Capture the cell that displays the provided text and extract its [X, Y] central coordinate. 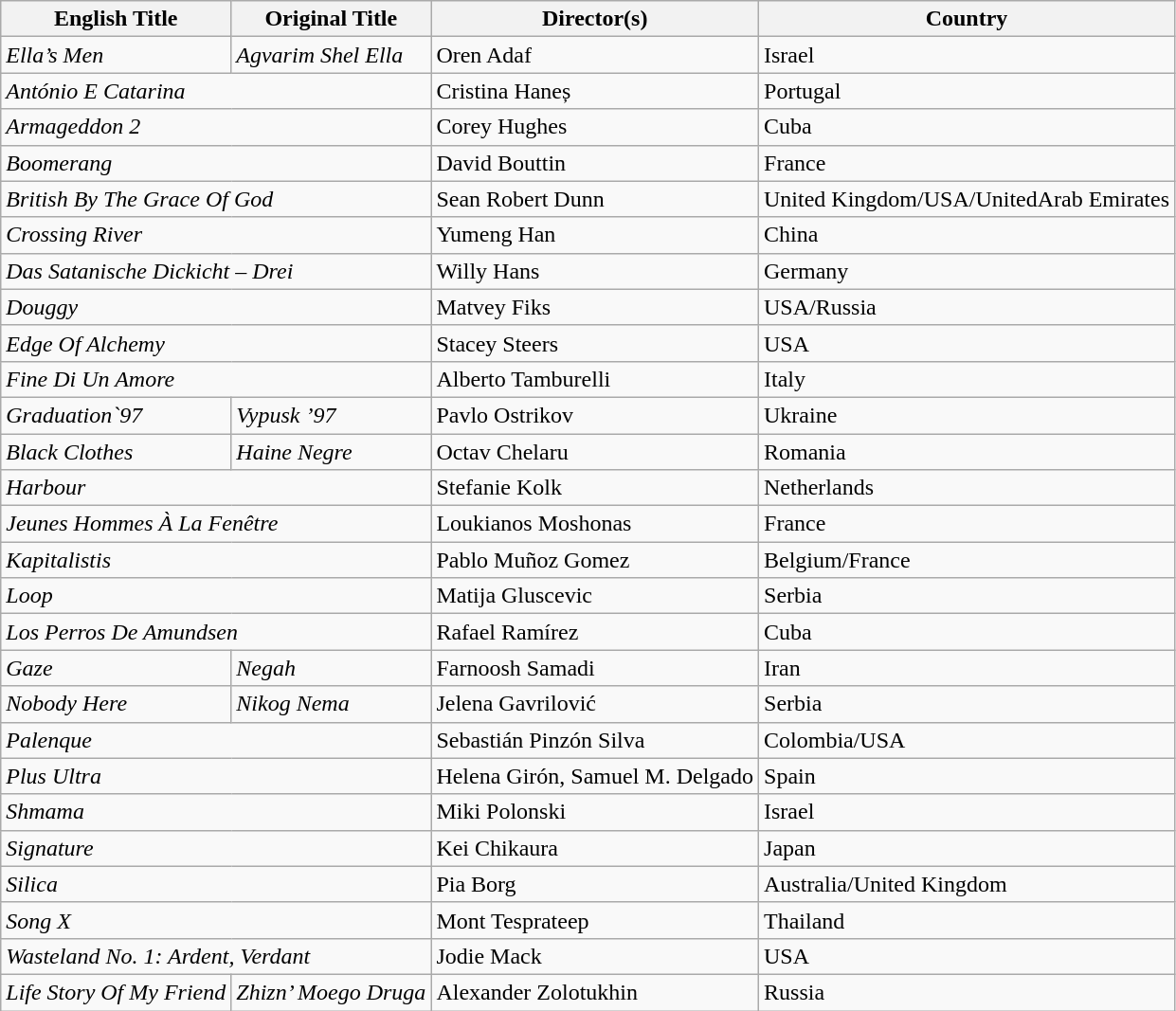
Sean Robert Dunn [595, 199]
Harbour [216, 488]
Shmama [216, 812]
Pia Borg [595, 884]
Das Satanische Dickicht – Drei [216, 271]
Sebastián Pinzón Silva [595, 740]
Pavlo Ostrikov [595, 415]
Loop [216, 596]
Portugal [967, 91]
China [967, 235]
Alexander Zolotukhin [595, 992]
Corey Hughes [595, 127]
Willy Hans [595, 271]
Thailand [967, 920]
Plus Ultra [216, 776]
Japan [967, 848]
Italy [967, 379]
Miki Polonski [595, 812]
Edge Of Alchemy [216, 343]
Netherlands [967, 488]
Song X [216, 920]
Alberto Tamburelli [595, 379]
Haine Negre [332, 452]
Wasteland No. 1: Ardent, Verdant [216, 956]
Stefanie Kolk [595, 488]
Nobody Here [116, 704]
Kapitalistis [216, 560]
Mont Tesprateep [595, 920]
Jelena Gavrilović [595, 704]
Spain [967, 776]
Black Clothes [116, 452]
Jodie Mack [595, 956]
Oren Adaf [595, 55]
Australia/United Kingdom [967, 884]
Colombia/USA [967, 740]
Russia [967, 992]
Gaze [116, 668]
Romania [967, 452]
Fine Di Un Amore [216, 379]
Vypusk ’97 [332, 415]
Rafael Ramírez [595, 632]
Negah [332, 668]
Pablo Muñoz Gomez [595, 560]
Nikog Nema [332, 704]
Helena Girón, Samuel M. Delgado [595, 776]
Silica [216, 884]
Ukraine [967, 415]
Douggy [216, 307]
Los Perros De Amundsen [216, 632]
Matija Gluscevic [595, 596]
United Kingdom/USA/UnitedArab Emirates [967, 199]
Ella’s Men [116, 55]
Loukianos Moshonas [595, 524]
Octav Chelaru [595, 452]
Zhizn’ Moego Druga [332, 992]
Crossing River [216, 235]
Boomerang [216, 163]
David Bouttin [595, 163]
Matvey Fiks [595, 307]
Germany [967, 271]
Belgium/France [967, 560]
Graduation`97 [116, 415]
Yumeng Han [595, 235]
António E Catarina [216, 91]
English Title [116, 19]
Jeunes Hommes À La Fenêtre [216, 524]
Director(s) [595, 19]
Armageddon 2 [216, 127]
Iran [967, 668]
Cristina Haneș [595, 91]
Stacey Steers [595, 343]
British By The Grace Of God [216, 199]
USA/Russia [967, 307]
Kei Chikaura [595, 848]
Original Title [332, 19]
Agvarim Shel Ella [332, 55]
Country [967, 19]
Signature [216, 848]
Life Story Of My Friend [116, 992]
Palenque [216, 740]
Farnoosh Samadi [595, 668]
